Scan for the cell matching the given text and deliver its (X, Y) coordinate at center. 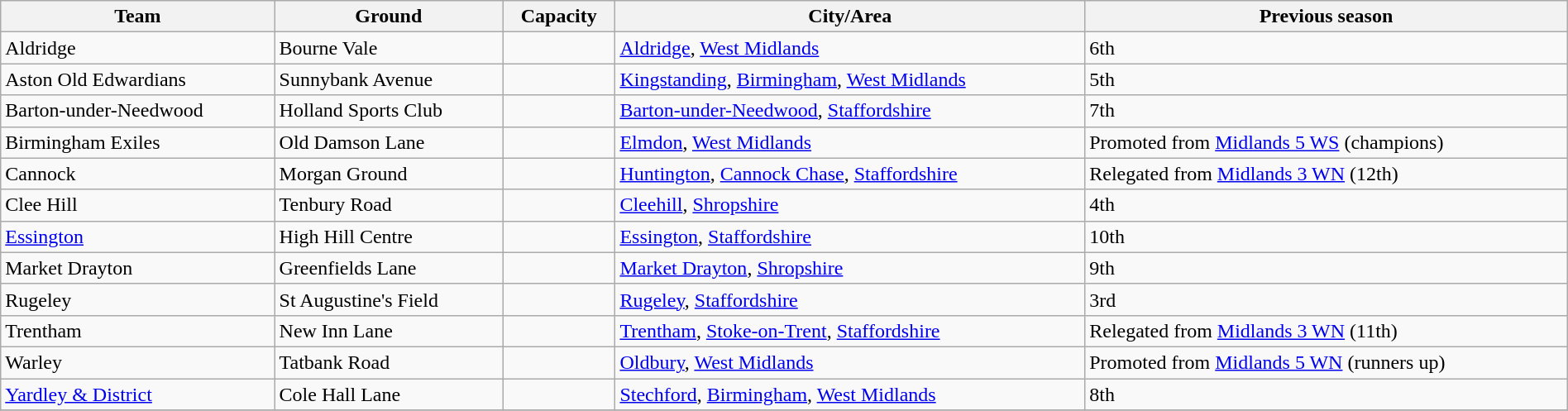
Holland Sports Club (389, 111)
Oldbury, West Midlands (850, 362)
7th (1327, 111)
Promoted from Midlands 5 WS (champions) (1327, 142)
9th (1327, 268)
City/Area (850, 17)
Capacity (559, 17)
Barton-under-Needwood, Staffordshire (850, 111)
Market Drayton, Shropshire (850, 268)
Team (137, 17)
Stechford, Birmingham, West Midlands (850, 394)
3rd (1327, 299)
Morgan Ground (389, 174)
Tenbury Road (389, 205)
High Hill Centre (389, 237)
Relegated from Midlands 3 WN (12th) (1327, 174)
Birmingham Exiles (137, 142)
Elmdon, West Midlands (850, 142)
Cole Hall Lane (389, 394)
Cleehill, Shropshire (850, 205)
4th (1327, 205)
Essington (137, 237)
Rugeley (137, 299)
Trentham (137, 331)
Warley (137, 362)
8th (1327, 394)
Barton-under-Needwood (137, 111)
Trentham, Stoke-on-Trent, Staffordshire (850, 331)
New Inn Lane (389, 331)
10th (1327, 237)
Promoted from Midlands 5 WN (runners up) (1327, 362)
Essington, Staffordshire (850, 237)
Ground (389, 17)
St Augustine's Field (389, 299)
Aldridge (137, 48)
Clee Hill (137, 205)
Relegated from Midlands 3 WN (11th) (1327, 331)
Aldridge, West Midlands (850, 48)
Greenfields Lane (389, 268)
Huntington, Cannock Chase, Staffordshire (850, 174)
Cannock (137, 174)
Rugeley, Staffordshire (850, 299)
5th (1327, 79)
6th (1327, 48)
Yardley & District (137, 394)
Aston Old Edwardians (137, 79)
Market Drayton (137, 268)
Kingstanding, Birmingham, West Midlands (850, 79)
Bourne Vale (389, 48)
Sunnybank Avenue (389, 79)
Previous season (1327, 17)
Old Damson Lane (389, 142)
Tatbank Road (389, 362)
